Determine the (x, y) coordinate at the center of the cell enclosing the given text.  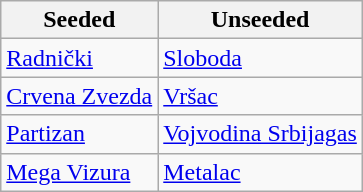
Radnički (80, 58)
Sloboda (260, 58)
Partizan (80, 134)
Metalac (260, 172)
Crvena Zvezda (80, 96)
Mega Vizura (80, 172)
Seeded (80, 20)
Vojvodina Srbijagas (260, 134)
Unseeded (260, 20)
Vršac (260, 96)
